Scan for the cell matching the given text and deliver its (X, Y) coordinate at center. 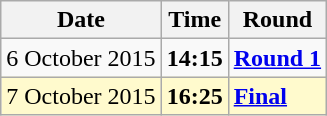
14:15 (194, 58)
Date (81, 20)
Round (277, 20)
Final (277, 96)
6 October 2015 (81, 58)
7 October 2015 (81, 96)
Time (194, 20)
Round 1 (277, 58)
16:25 (194, 96)
